Find where the given text appears and provide that cell's center as [x, y] coordinate. 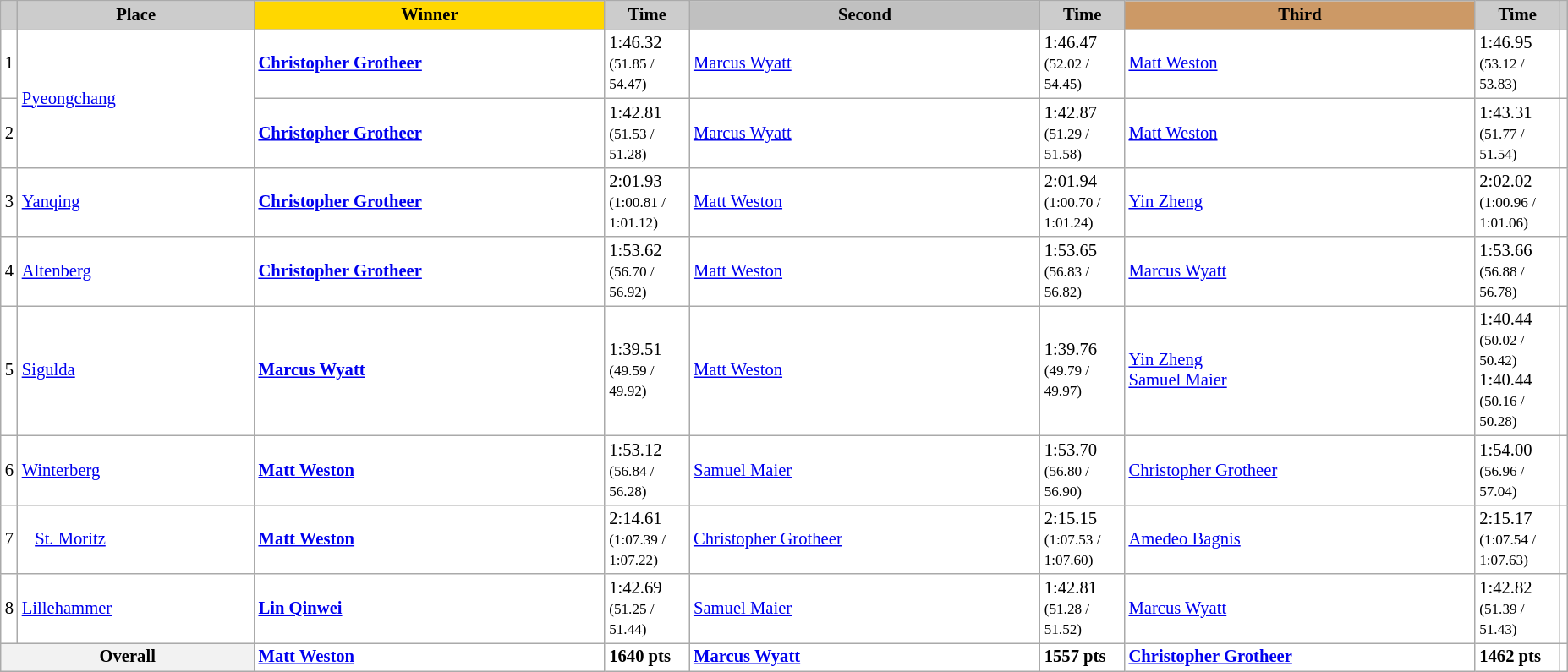
1:53.62(56.70 / 56.92) [647, 271]
2:15.17(1:07.54 / 1:07.63) [1517, 539]
1:46.95(53.12 / 53.83) [1517, 63]
3 [9, 202]
2:02.02(1:00.96 / 1:01.06) [1517, 202]
Overall [128, 657]
Yin Zheng [1301, 202]
1:42.81(51.28 / 51.52) [1083, 608]
1:40.44(50.02 / 50.42) 1:40.44(50.16 / 50.28) [1517, 370]
Second [864, 14]
8 [9, 608]
1:53.70(56.80 / 56.90) [1083, 470]
1:42.81(51.53 / 51.28) [647, 133]
1:42.82(51.39 / 51.43) [1517, 608]
1:42.69(51.25 / 51.44) [647, 608]
Yanqing [136, 202]
St. Moritz [136, 539]
Pyeongchang [136, 98]
1:42.87(51.29 / 51.58) [1083, 133]
1 [9, 63]
Third [1301, 14]
1:46.47(52.02 / 54.45) [1083, 63]
1:53.65(56.83 / 56.82) [1083, 271]
2:01.94(1:00.70 / 1:01.24) [1083, 202]
2:01.93(1:00.81 / 1:01.12) [647, 202]
Sigulda [136, 370]
4 [9, 271]
1:43.31(51.77 / 51.54) [1517, 133]
Altenberg [136, 271]
Amedeo Bagnis [1301, 539]
Yin Zheng Samuel Maier [1301, 370]
1462 pts [1517, 657]
1:54.00(56.96 / 57.04) [1517, 470]
Winterberg [136, 470]
1640 pts [647, 657]
2:14.61(1:07.39 / 1:07.22) [647, 539]
6 [9, 470]
1:53.12(56.84 / 56.28) [647, 470]
1557 pts [1083, 657]
Lin Qinwei [430, 608]
5 [9, 370]
1:53.66(56.88 / 56.78) [1517, 271]
7 [9, 539]
Place [136, 14]
Lillehammer [136, 608]
2 [9, 133]
1:39.76(49.79 / 49.97) [1083, 370]
1:46.32(51.85 / 54.47) [647, 63]
2:15.15(1:07.53 / 1:07.60) [1083, 539]
Winner [430, 14]
1:39.51(49.59 / 49.92) [647, 370]
